Search for the cell housing the specified text and yield its (X, Y) center coordinate. 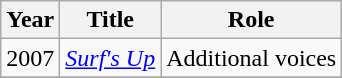
Surf's Up (110, 58)
Year (30, 20)
Role (252, 20)
2007 (30, 58)
Additional voices (252, 58)
Title (110, 20)
